Extract the [x, y] coordinate from the center of the cell holding the provided text.  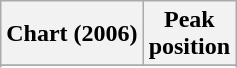
Peakposition [189, 34]
Chart (2006) [72, 34]
